Extract the (x, y) coordinate from the center of the cell holding the provided text.  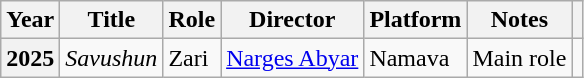
Director (292, 20)
2025 (30, 58)
Title (112, 20)
Main role (520, 58)
Savushun (112, 58)
Role (192, 20)
Zari (192, 58)
Year (30, 20)
Narges Abyar (292, 58)
Notes (520, 20)
Platform (416, 20)
Namava (416, 58)
